Find where the given text appears and provide that cell's center as [x, y] coordinate. 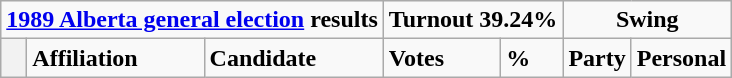
Votes [442, 58]
Turnout 39.24% [473, 20]
Affiliation [116, 58]
1989 Alberta general election results [192, 20]
Party [597, 58]
Personal [681, 58]
% [532, 58]
Swing [648, 20]
Candidate [294, 58]
